Scan for the cell matching the given text and deliver its (x, y) coordinate at center. 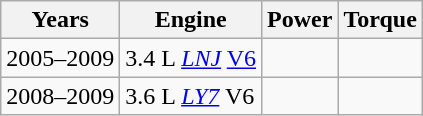
3.6 L LY7 V6 (191, 96)
Torque (380, 20)
Power (300, 20)
Engine (191, 20)
Years (60, 20)
2008–2009 (60, 96)
3.4 L LNJ V6 (191, 58)
2005–2009 (60, 58)
